Provide the [X, Y] coordinate of the cell's center where the given text is located.  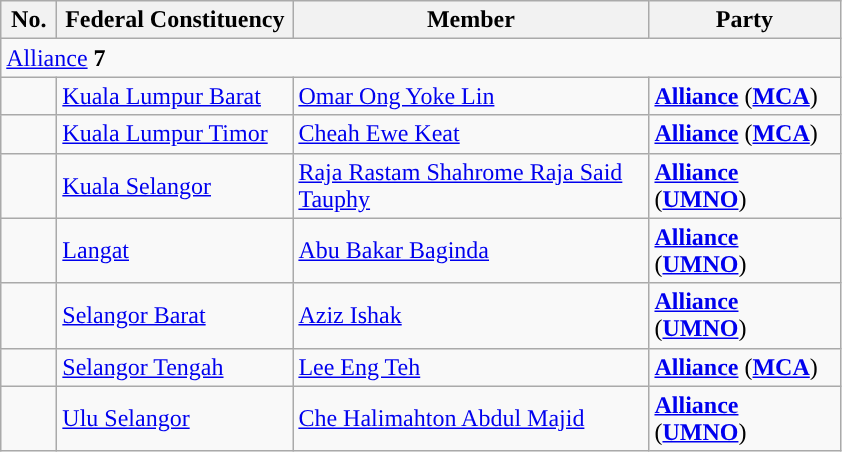
Aziz Ishak [471, 316]
Kuala Lumpur Timor [175, 134]
Kuala Lumpur Barat [175, 96]
Omar Ong Yoke Lin [471, 96]
Party [744, 20]
Abu Bakar Baginda [471, 250]
Cheah Ewe Keat [471, 134]
Lee Eng Teh [471, 367]
No. [29, 20]
Member [471, 20]
Federal Constituency [175, 20]
Raja Rastam Shahrome Raja Said Tauphy [471, 186]
Langat [175, 250]
Ulu Selangor [175, 418]
Kuala Selangor [175, 186]
Che Halimahton Abdul Majid [471, 418]
Selangor Barat [175, 316]
Alliance 7 [420, 58]
Selangor Tengah [175, 367]
